Extract the [x, y] coordinate from the center of the cell holding the provided text.  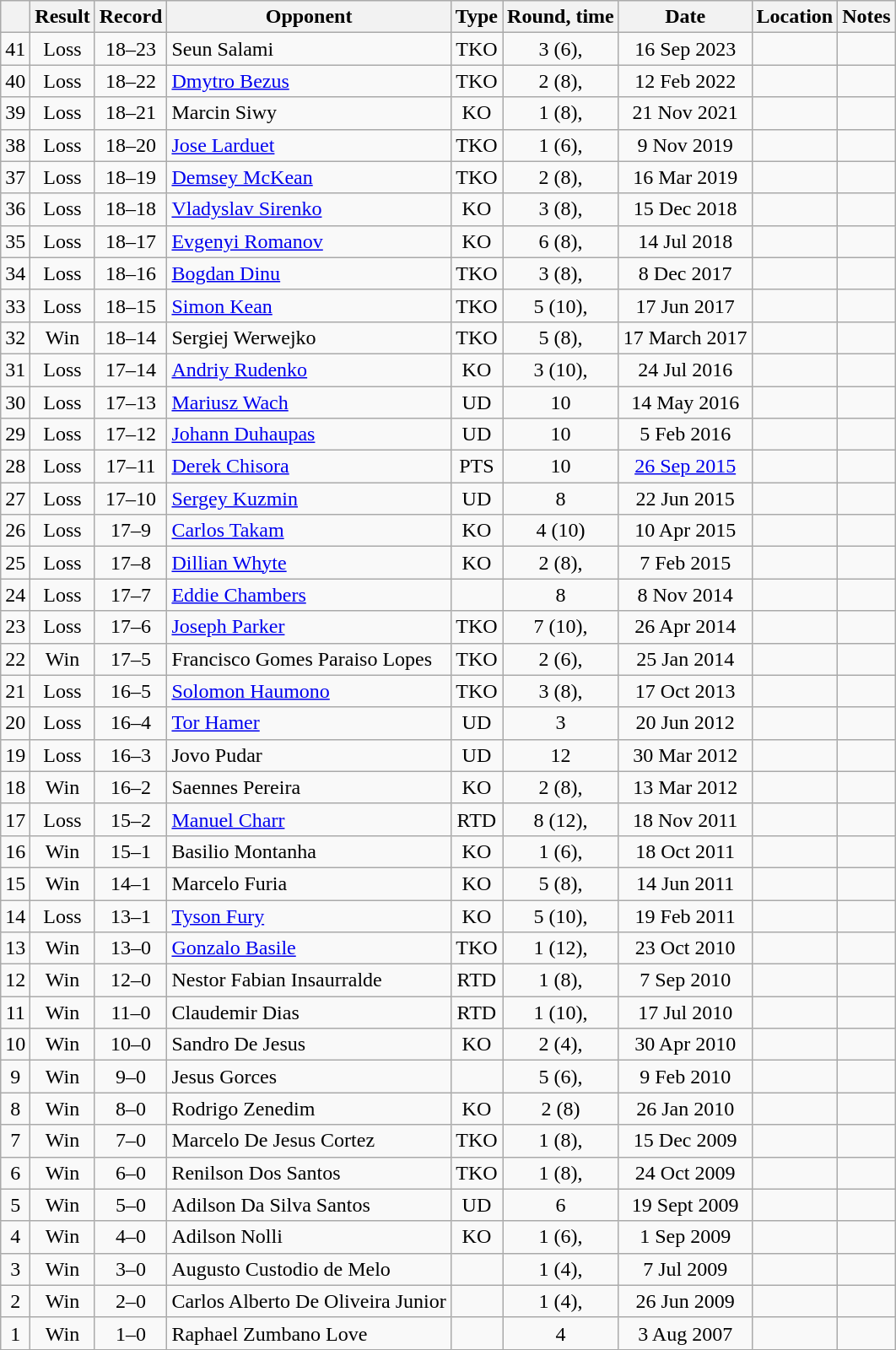
36 [15, 209]
Notes [866, 17]
26 Jun 2009 [685, 1301]
2 (6), [561, 659]
12–0 [131, 980]
Andriy Rudenko [309, 370]
16–2 [131, 787]
5–0 [131, 1205]
21 [15, 691]
17–7 [131, 595]
16 Mar 2019 [685, 177]
14–1 [131, 883]
21 Nov 2021 [685, 113]
2 (4), [561, 1045]
Opponent [309, 17]
28 [15, 467]
Seun Salami [309, 49]
26 Jan 2010 [685, 1109]
38 [15, 145]
Bogdan Dinu [309, 273]
Carlos Alberto De Oliveira Junior [309, 1301]
16–3 [131, 755]
10 Apr 2015 [685, 531]
Renilson Dos Santos [309, 1173]
18–22 [131, 81]
2 (8) [561, 1109]
13 [15, 948]
Raphael Zumbano Love [309, 1333]
7 Sep 2010 [685, 980]
Simon Kean [309, 305]
30 [15, 402]
7 Feb 2015 [685, 563]
2–0 [131, 1301]
24 [15, 595]
Johann Duhaupas [309, 435]
14 Jun 2011 [685, 883]
3–0 [131, 1269]
Tor Hamer [309, 723]
10–0 [131, 1045]
17–9 [131, 531]
3 (10), [561, 370]
17 March 2017 [685, 337]
30 Mar 2012 [685, 755]
8 (12), [561, 819]
Joseph Parker [309, 627]
Sandro De Jesus [309, 1045]
15 [15, 883]
13 Mar 2012 [685, 787]
18–21 [131, 113]
31 [15, 370]
Manuel Charr [309, 819]
Record [131, 17]
12 Feb 2022 [685, 81]
5 (6), [561, 1077]
19 Sept 2009 [685, 1205]
23 Oct 2010 [685, 948]
Date [685, 17]
9 [15, 1077]
16–4 [131, 723]
8 Dec 2017 [685, 273]
41 [15, 49]
Eddie Chambers [309, 595]
15–2 [131, 819]
17–8 [131, 563]
3 Aug 2007 [685, 1333]
39 [15, 113]
30 Apr 2010 [685, 1045]
18–20 [131, 145]
Solomon Haumono [309, 691]
Saennes Pereira [309, 787]
Round, time [561, 17]
19 [15, 755]
34 [15, 273]
Jovo Pudar [309, 755]
7 (10), [561, 627]
Nestor Fabian Insaurralde [309, 980]
8 Nov 2014 [685, 595]
17–6 [131, 627]
1 Sep 2009 [685, 1237]
Vladyslav Sirenko [309, 209]
17–13 [131, 402]
24 Jul 2016 [685, 370]
16–5 [131, 691]
26 Sep 2015 [685, 467]
Adilson Nolli [309, 1237]
1 (10), [561, 1012]
5 Feb 2016 [685, 435]
26 Apr 2014 [685, 627]
Demsey McKean [309, 177]
14 May 2016 [685, 402]
18–19 [131, 177]
13–0 [131, 948]
15 Dec 2009 [685, 1141]
2 [15, 1301]
24 Oct 2009 [685, 1173]
16 [15, 851]
19 Feb 2011 [685, 915]
11 [15, 1012]
Sergiej Werwejko [309, 337]
17–11 [131, 467]
17 Jul 2010 [685, 1012]
Claudemir Dias [309, 1012]
17–5 [131, 659]
22 Jun 2015 [685, 499]
17–12 [131, 435]
Adilson Da Silva Santos [309, 1205]
Marcelo De Jesus Cortez [309, 1141]
7 [15, 1141]
Marcin Siwy [309, 113]
Derek Chisora [309, 467]
PTS [476, 467]
Type [476, 17]
Location [795, 17]
18 Oct 2011 [685, 851]
Tyson Fury [309, 915]
7–0 [131, 1141]
16 Sep 2023 [685, 49]
14 Jul 2018 [685, 241]
37 [15, 177]
8–0 [131, 1109]
25 [15, 563]
15–1 [131, 851]
17 Oct 2013 [685, 691]
Carlos Takam [309, 531]
15 Dec 2018 [685, 209]
18–15 [131, 305]
18–16 [131, 273]
Dmytro Bezus [309, 81]
20 [15, 723]
Jesus Gorces [309, 1077]
13–1 [131, 915]
9–0 [131, 1077]
33 [15, 305]
1–0 [131, 1333]
7 Jul 2009 [685, 1269]
18–23 [131, 49]
14 [15, 915]
Sergey Kuzmin [309, 499]
3 (6), [561, 49]
23 [15, 627]
Jose Larduet [309, 145]
18–17 [131, 241]
32 [15, 337]
27 [15, 499]
Basilio Montanha [309, 851]
1 (12), [561, 948]
5 [15, 1205]
Mariusz Wach [309, 402]
9 Nov 2019 [685, 145]
1 [15, 1333]
18–18 [131, 209]
18 Nov 2011 [685, 819]
18–14 [131, 337]
4–0 [131, 1237]
9 Feb 2010 [685, 1077]
17–14 [131, 370]
29 [15, 435]
11–0 [131, 1012]
Gonzalo Basile [309, 948]
4 (10) [561, 531]
25 Jan 2014 [685, 659]
17 [15, 819]
20 Jun 2012 [685, 723]
Result [62, 17]
18 [15, 787]
Francisco Gomes Paraiso Lopes [309, 659]
17 Jun 2017 [685, 305]
Dillian Whyte [309, 563]
6–0 [131, 1173]
22 [15, 659]
26 [15, 531]
Marcelo Furia [309, 883]
Rodrigo Zenedim [309, 1109]
6 (8), [561, 241]
35 [15, 241]
Augusto Custodio de Melo [309, 1269]
17–10 [131, 499]
40 [15, 81]
Evgenyi Romanov [309, 241]
